Determine the (X, Y) coordinate at the center of the cell enclosing the given text.  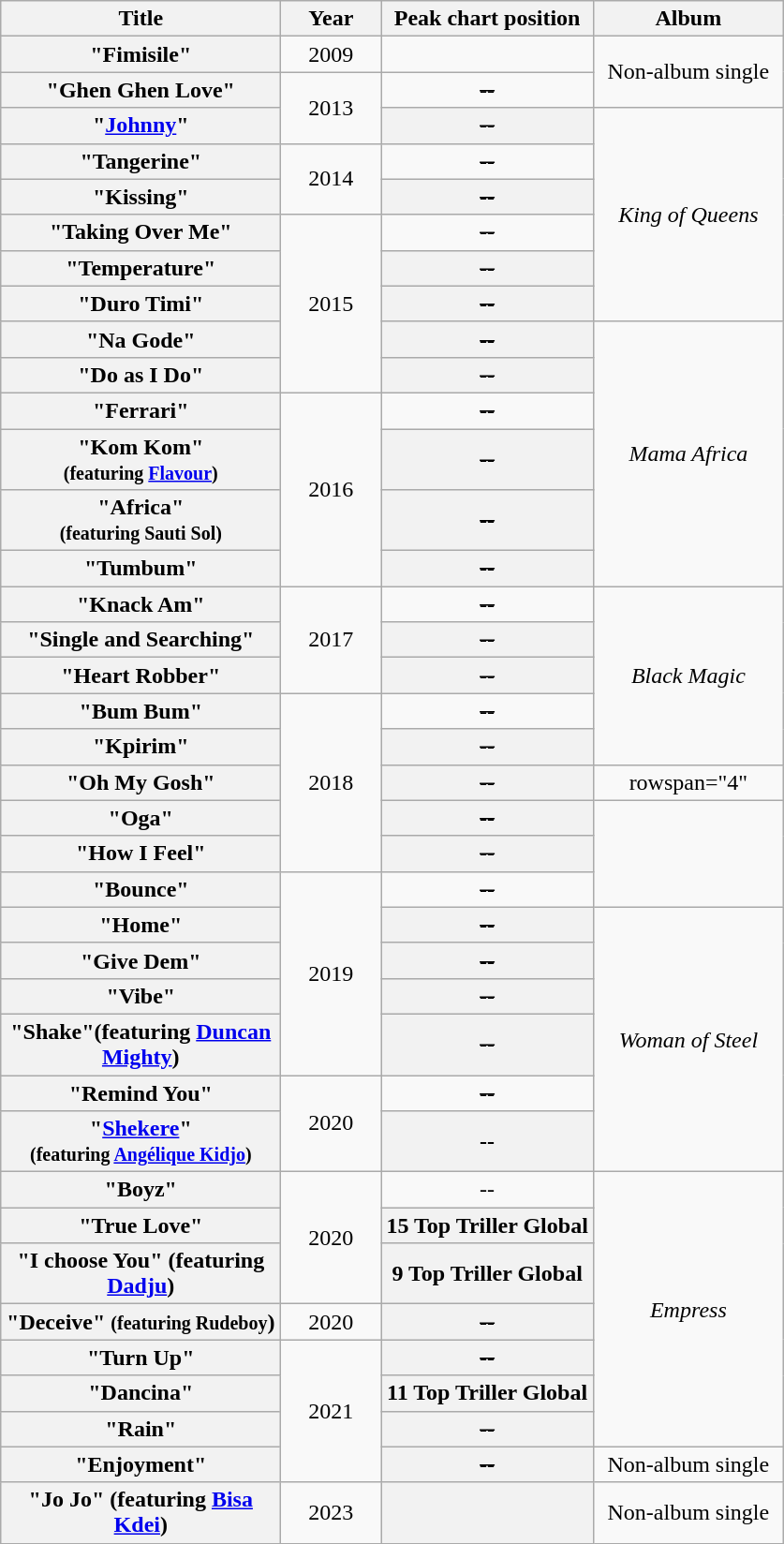
"Rain" (141, 1429)
Woman of Steel (688, 1039)
2018 (332, 782)
"Deceive" (featuring Rudeboy) (141, 1322)
"Oga" (141, 818)
rowspan="4" (688, 782)
"Fimisile" (141, 54)
Black Magic (688, 675)
15 Top Triller Global (487, 1225)
Peak chart position (487, 19)
"Remind You" (141, 1093)
"Ghen Ghen Love" (141, 90)
"Heart Robber" (141, 675)
Title (141, 19)
"Oh My Gosh" (141, 782)
"Tumbum" (141, 569)
"Johnny" (141, 126)
"I choose You" (featuring Dadju) (141, 1274)
"Shekere" (featuring Angélique Kidjo) (141, 1141)
2017 (332, 640)
"Home" (141, 925)
"Do as I Do" (141, 375)
"Jo Jo" (featuring Bisa Kdei) (141, 1512)
2014 (332, 179)
"Ferrari" (141, 410)
"Duro Timi" (141, 304)
"Enjoyment" (141, 1464)
"Africa"(featuring Sauti Sol) (141, 521)
"Single and Searching" (141, 640)
11 Top Triller Global (487, 1393)
"Kissing" (141, 197)
"Dancina" (141, 1393)
Album (688, 19)
"Na Gode" (141, 339)
"Taking Over Me" (141, 232)
"Shake"(featuring Duncan Mighty) (141, 1044)
Empress (688, 1310)
"Temperature" (141, 268)
2016 (332, 489)
"Turn Up" (141, 1358)
"Bum Bum" (141, 711)
King of Queens (688, 215)
Mama Africa (688, 453)
2013 (332, 108)
"Vibe" (141, 996)
"True Love" (141, 1225)
"Tangerine" (141, 161)
2021 (332, 1411)
Year (332, 19)
9 Top Triller Global (487, 1274)
"Give Dem" (141, 960)
"Boyz" (141, 1190)
"Kom Kom"(featuring Flavour) (141, 459)
2009 (332, 54)
2023 (332, 1512)
"Bounce" (141, 889)
"How I Feel" (141, 854)
2015 (332, 304)
2019 (332, 972)
"Knack Am" (141, 604)
"Kpirim" (141, 747)
